Pinpoint the cell where the given text exists, returning its (x, y) midpoint coordinate. 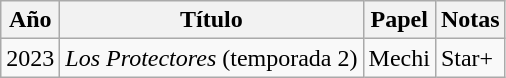
Star+ (470, 58)
Mechi (399, 58)
Los Protectores (temporada 2) (212, 58)
Título (212, 20)
2023 (30, 58)
Papel (399, 20)
Notas (470, 20)
Año (30, 20)
